Capture the cell that displays the provided text and extract its (x, y) central coordinate. 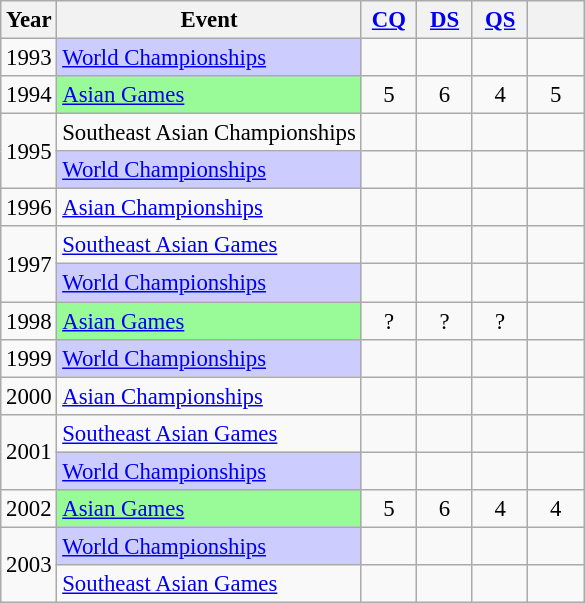
Year (29, 20)
1995 (29, 152)
2003 (29, 564)
2002 (29, 509)
DS (445, 20)
CQ (389, 20)
1997 (29, 264)
Event (209, 20)
2000 (29, 396)
1996 (29, 208)
QS (500, 20)
2001 (29, 452)
1993 (29, 58)
1998 (29, 321)
1999 (29, 358)
Southeast Asian Championships (209, 133)
1994 (29, 95)
